Capture the cell that displays the provided text and extract its (X, Y) central coordinate. 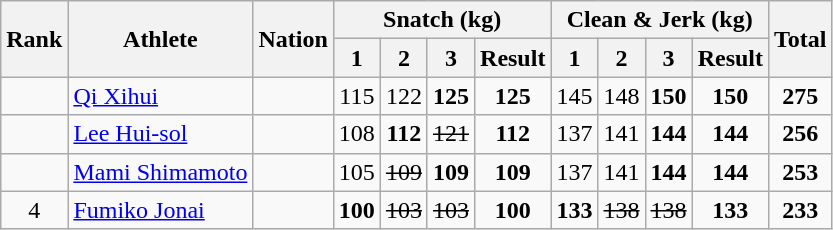
Snatch (kg) (442, 20)
Total (801, 39)
122 (404, 96)
148 (622, 96)
Nation (293, 39)
275 (801, 96)
256 (801, 134)
Athlete (160, 39)
Clean & Jerk (kg) (660, 20)
253 (801, 172)
108 (356, 134)
Mami Shimamoto (160, 172)
105 (356, 172)
4 (34, 210)
Fumiko Jonai (160, 210)
121 (450, 134)
Qi Xihui (160, 96)
233 (801, 210)
115 (356, 96)
Rank (34, 39)
145 (574, 96)
Lee Hui-sol (160, 134)
